Output the (X, Y) coordinate of the center of the cell containing the given text.  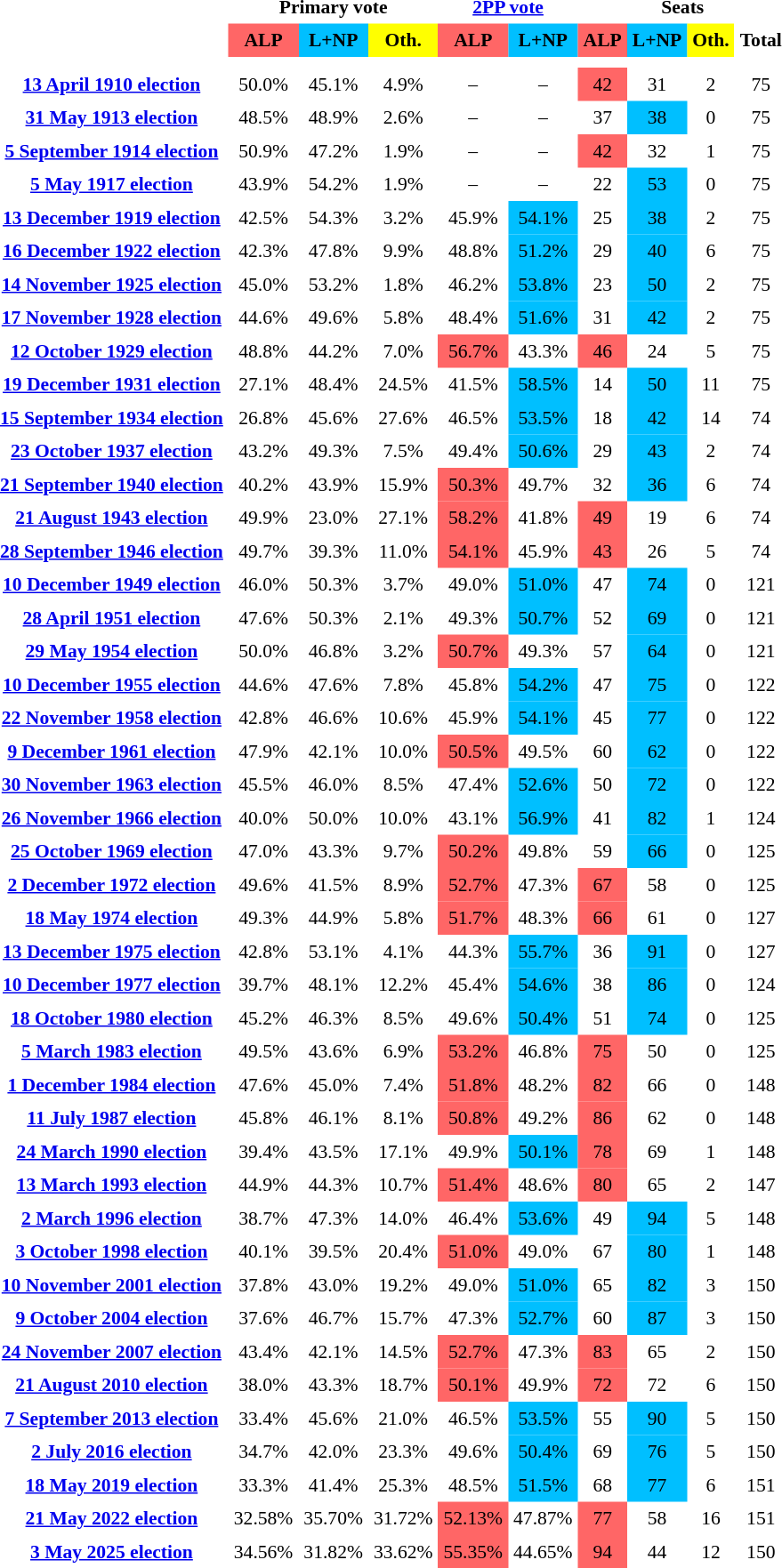
49.2% (543, 1118)
26.8% (263, 418)
52 (603, 618)
53.6% (543, 1218)
47.87% (543, 1518)
23 (603, 285)
26 (657, 551)
91 (657, 952)
54.3% (333, 218)
50.9% (263, 151)
18 (603, 418)
43.6% (333, 1051)
39.4% (263, 1152)
16 (710, 1518)
42.0% (333, 1451)
51.5% (543, 1485)
9.9% (404, 251)
48.3% (543, 918)
51 (603, 1018)
76 (657, 1451)
45.4% (473, 985)
11 (710, 384)
7.4% (404, 1085)
46.2% (473, 285)
39.5% (333, 1251)
10.7% (404, 1185)
45 (603, 718)
2.6% (404, 117)
19.2% (404, 1285)
43.0% (333, 1285)
33.4% (263, 1419)
48.1% (333, 985)
57 (603, 651)
9.7% (404, 851)
18.7% (404, 1385)
46.1% (333, 1118)
11.0% (404, 551)
50.6% (543, 451)
25.3% (404, 1485)
90 (657, 1419)
21.0% (404, 1419)
23.0% (333, 518)
46.3% (333, 1018)
54.6% (543, 985)
47.0% (263, 851)
42.5% (263, 218)
14.5% (404, 1352)
51.2% (543, 251)
38.7% (263, 1218)
83 (603, 1352)
43.4% (263, 1352)
33.3% (263, 1485)
50.2% (473, 851)
27.6% (404, 418)
48.2% (543, 1085)
47.9% (263, 752)
10.6% (404, 718)
35.70% (333, 1518)
49.8% (543, 851)
43.5% (333, 1152)
50.8% (473, 1118)
58.2% (473, 518)
61 (657, 918)
41 (603, 818)
87 (657, 1318)
56.9% (543, 818)
20.4% (404, 1251)
6.9% (404, 1051)
25 (603, 218)
45.2% (263, 1018)
8.9% (404, 885)
40.2% (263, 485)
52.13% (473, 1518)
31.72% (404, 1518)
39.3% (333, 551)
47.2% (333, 151)
22 (603, 184)
4.9% (404, 84)
3.7% (404, 584)
45.5% (263, 784)
4.1% (404, 952)
50.5% (473, 752)
78 (603, 1152)
46 (603, 351)
7.5% (404, 451)
40.0% (263, 818)
2.1% (404, 618)
53.1% (333, 952)
34.7% (263, 1451)
51.8% (473, 1085)
53.8% (543, 285)
39.7% (263, 985)
15.7% (404, 1318)
41.4% (333, 1485)
15.9% (404, 485)
12.2% (404, 985)
19 (657, 518)
37.6% (263, 1318)
23.3% (404, 1451)
24.5% (404, 384)
56.7% (473, 351)
40 (657, 251)
51.6% (543, 318)
41.8% (543, 518)
59 (603, 851)
46.4% (473, 1218)
68 (603, 1485)
40.1% (263, 1251)
51.4% (473, 1185)
47.4% (473, 784)
43.1% (473, 818)
53 (657, 184)
7.0% (404, 351)
44.2% (333, 351)
37.8% (263, 1285)
17.1% (404, 1152)
51.7% (473, 918)
52.6% (543, 784)
32.58% (263, 1518)
46.7% (333, 1318)
47.8% (333, 251)
48.6% (543, 1185)
37 (603, 117)
55 (603, 1419)
49.4% (473, 451)
64 (657, 651)
8.1% (404, 1118)
45.1% (333, 84)
55.7% (543, 952)
58.5% (543, 384)
7.8% (404, 685)
46.6% (333, 718)
42.3% (263, 251)
24 (657, 351)
94 (657, 1218)
48.9% (333, 117)
14.0% (404, 1218)
38.0% (263, 1385)
43.2% (263, 451)
1.8% (404, 285)
